Search for the cell housing the specified text and yield its [x, y] center coordinate. 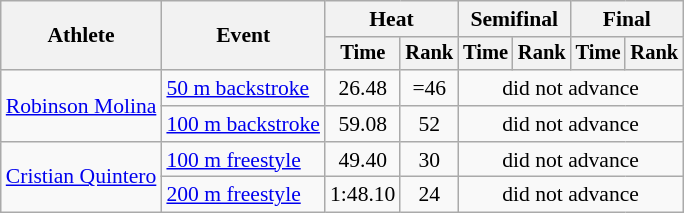
Cristian Quintero [82, 178]
52 [429, 124]
26.48 [362, 88]
100 m backstroke [243, 124]
Athlete [82, 36]
Heat [392, 19]
24 [429, 195]
50 m backstroke [243, 88]
200 m freestyle [243, 195]
=46 [429, 88]
49.40 [362, 160]
30 [429, 160]
Robinson Molina [82, 106]
Event [243, 36]
Final [627, 19]
Semifinal [514, 19]
59.08 [362, 124]
1:48.10 [362, 195]
100 m freestyle [243, 160]
